Identify which cell holds the provided text, then report its [x, y] central coordinate. 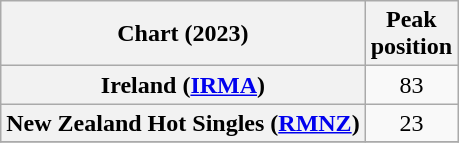
Peakposition [411, 34]
83 [411, 85]
Ireland (IRMA) [183, 85]
New Zealand Hot Singles (RMNZ) [183, 123]
Chart (2023) [183, 34]
23 [411, 123]
